For the text-containing cell, return its midpoint in [x, y] coordinate format. 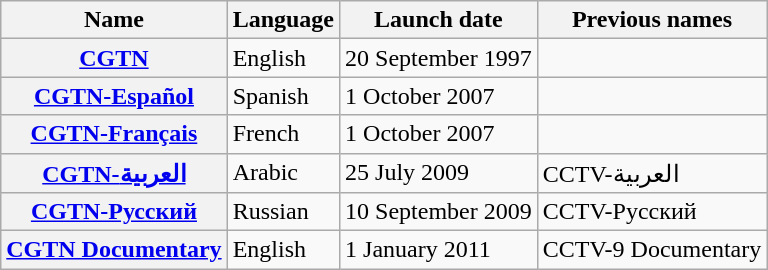
CGTN [114, 58]
CGTN-Español [114, 96]
Arabic [283, 173]
Russian [283, 212]
CGTN-Français [114, 134]
Launch date [439, 20]
French [283, 134]
CGTN Documentary [114, 250]
10 September 2009 [439, 212]
1 January 2011 [439, 250]
CCTV-Русский [652, 212]
CCTV-العربية [652, 173]
Name [114, 20]
Previous names [652, 20]
CGTN-Русский [114, 212]
25 July 2009 [439, 173]
CGTN-العربية [114, 173]
Language [283, 20]
Spanish [283, 96]
CCTV-9 Documentary [652, 250]
20 September 1997 [439, 58]
